Scan for the cell matching the given text and deliver its (X, Y) coordinate at center. 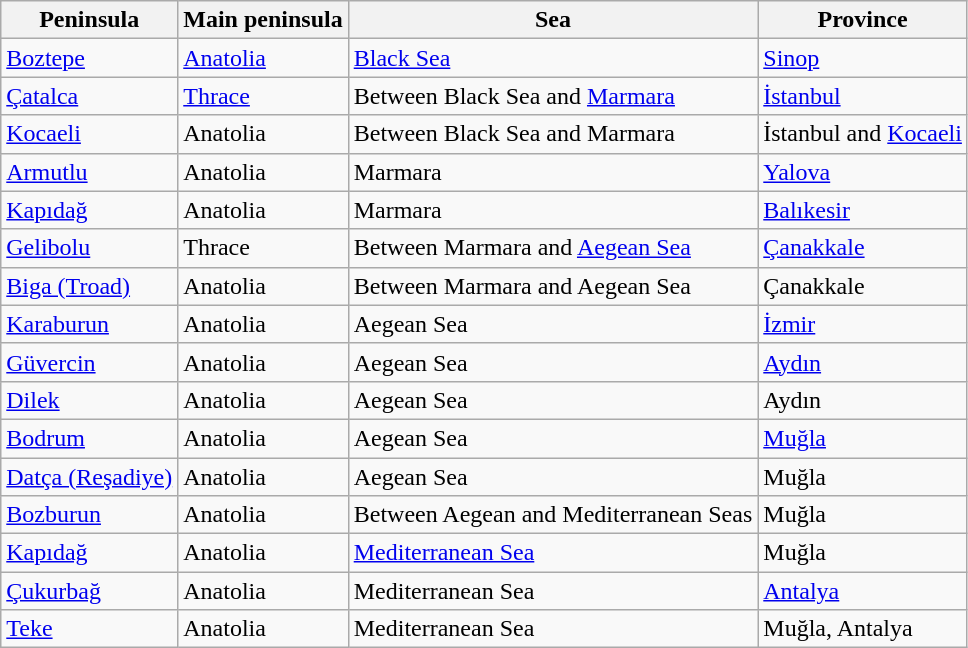
Dilek (90, 400)
Çatalca (90, 96)
Black Sea (553, 58)
Çukurbağ (90, 591)
Teke (90, 629)
Muğla, Antalya (863, 629)
Main peninsula (263, 20)
Gelibolu (90, 248)
Boztepe (90, 58)
İstanbul and Kocaeli (863, 134)
Biga (Troad) (90, 286)
Balıkesir (863, 210)
Between Aegean and Mediterranean Seas (553, 515)
Peninsula (90, 20)
İstanbul (863, 96)
Bodrum (90, 438)
Kocaeli (90, 134)
Güvercin (90, 362)
Bozburun (90, 515)
Sinop (863, 58)
Armutlu (90, 172)
Datça (Reşadiye) (90, 477)
Antalya (863, 591)
Sea (553, 20)
Karaburun (90, 324)
Yalova (863, 172)
İzmir (863, 324)
Province (863, 20)
